Extract the (X, Y) coordinate from the center of the cell holding the provided text.  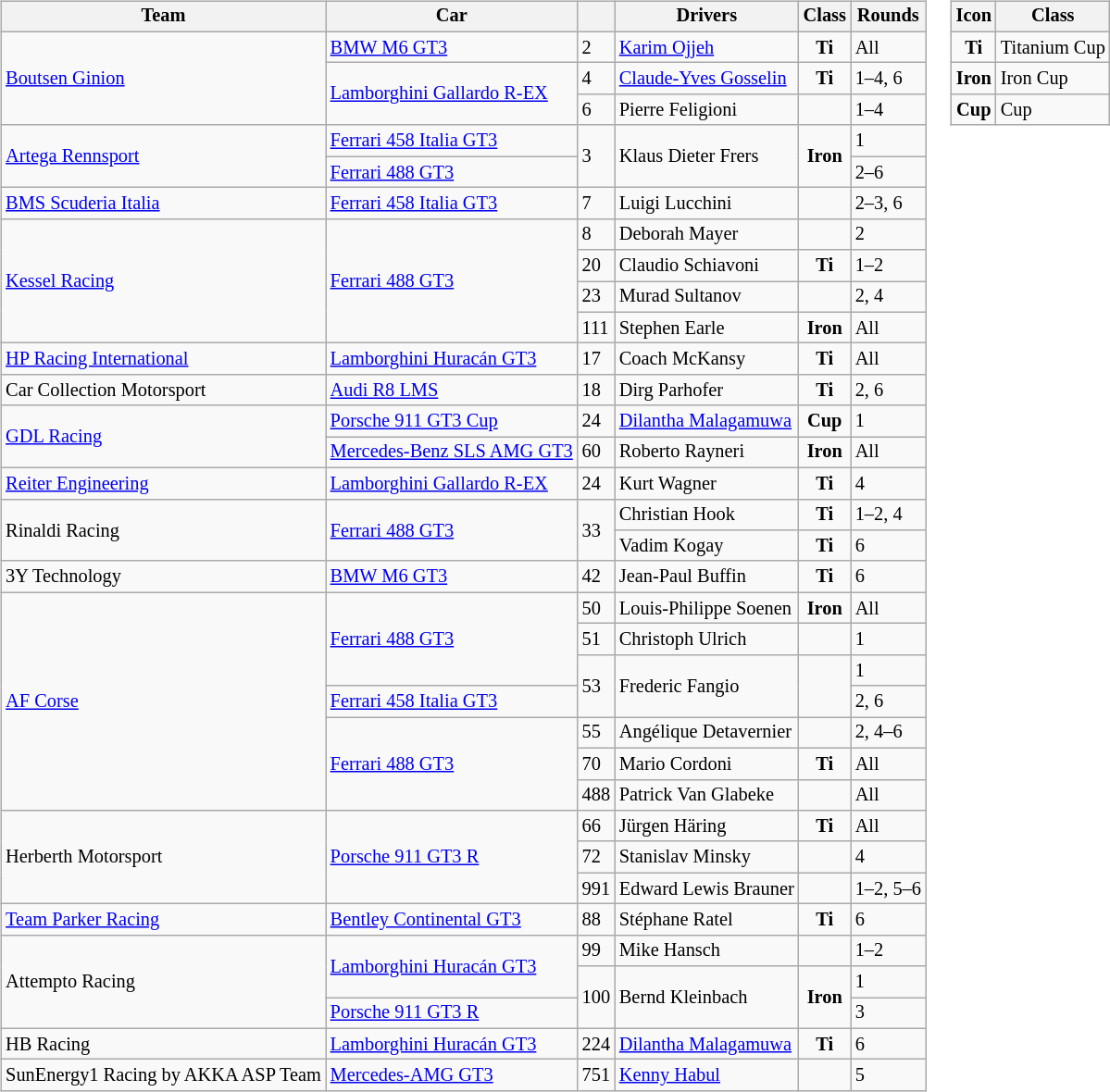
HP Racing International (163, 359)
751 (596, 1075)
23 (596, 297)
488 (596, 795)
18 (596, 391)
Mercedes-AMG GT3 (452, 1075)
Frederic Fangio (707, 685)
72 (596, 857)
88 (596, 920)
Claude-Yves Gosselin (707, 79)
Rounds (889, 17)
60 (596, 453)
17 (596, 359)
Kessel Racing (163, 281)
Luigi Lucchini (707, 204)
Mario Cordoni (707, 763)
Claudio Schiavoni (707, 266)
Porsche 911 GT3 Cup (452, 421)
Murad Sultanov (707, 297)
Kenny Habul (707, 1075)
Klaus Dieter Frers (707, 155)
GDL Racing (163, 437)
Drivers (707, 17)
2, 4 (889, 297)
BMS Scuderia Italia (163, 204)
5 (889, 1075)
Angélique Detavernier (707, 733)
100 (596, 998)
7 (596, 204)
Louis-Philippe Soenen (707, 608)
Stephen Earle (707, 328)
HB Racing (163, 1044)
Car (452, 17)
1–4, 6 (889, 79)
Reiter Engineering (163, 483)
Rinaldi Racing (163, 529)
Mike Hansch (707, 950)
66 (596, 826)
Bernd Kleinbach (707, 998)
Karim Ojjeh (707, 47)
Jürgen Häring (707, 826)
991 (596, 888)
Patrick Van Glabeke (707, 795)
111 (596, 328)
2–6 (889, 172)
Deborah Mayer (707, 234)
33 (596, 529)
Roberto Rayneri (707, 453)
224 (596, 1044)
50 (596, 608)
SunEnergy1 Racing by AKKA ASP Team (163, 1075)
Coach McKansy (707, 359)
Pierre Feligioni (707, 110)
70 (596, 763)
1–2, 4 (889, 515)
Attempto Racing (163, 981)
Artega Rennsport (163, 155)
1–2, 5–6 (889, 888)
1–4 (889, 110)
Icon (974, 17)
Christian Hook (707, 515)
42 (596, 577)
99 (596, 950)
Stanislav Minsky (707, 857)
51 (596, 639)
3Y Technology (163, 577)
Kurt Wagner (707, 483)
AF Corse (163, 701)
Herberth Motorsport (163, 857)
Boutsen Ginion (163, 78)
Car Collection Motorsport (163, 391)
Audi R8 LMS (452, 391)
55 (596, 733)
Team Parker Racing (163, 920)
Titanium Cup (1054, 47)
Bentley Continental GT3 (452, 920)
Stéphane Ratel (707, 920)
Vadim Kogay (707, 546)
Dirg Parhofer (707, 391)
20 (596, 266)
Team (163, 17)
Jean-Paul Buffin (707, 577)
Edward Lewis Brauner (707, 888)
2–3, 6 (889, 204)
Mercedes-Benz SLS AMG GT3 (452, 453)
Christoph Ulrich (707, 639)
Iron Cup (1054, 79)
8 (596, 234)
53 (596, 685)
2, 4–6 (889, 733)
